Detect which cell encompasses the target text, then output its [x, y] center coordinate. 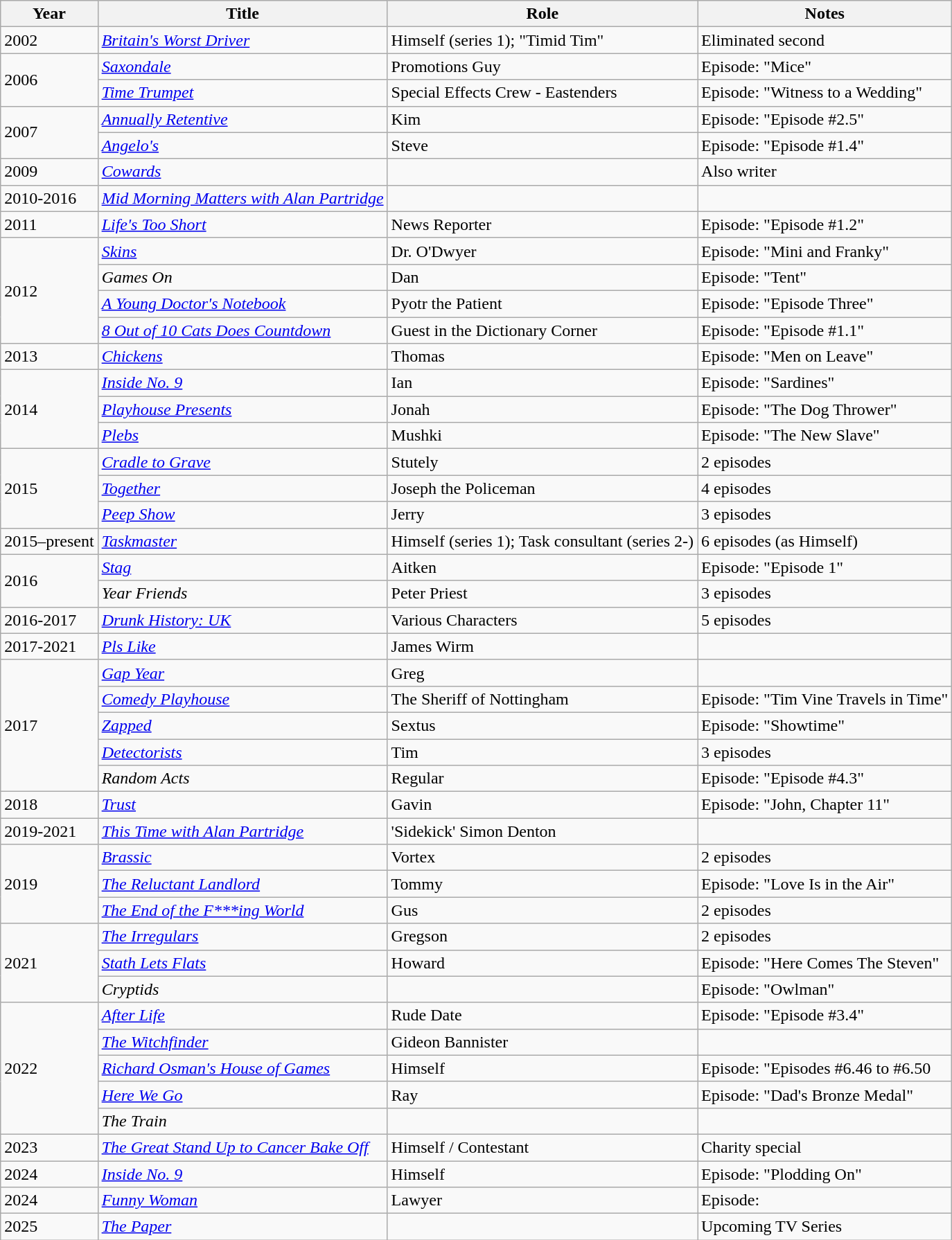
2016 [49, 581]
Episode: "Episode 1" [825, 567]
Cowards [243, 172]
Life's Too Short [243, 224]
Taskmaster [243, 541]
Episode: "Owlman" [825, 989]
2019 [49, 884]
Episode: "Showtime" [825, 725]
Promotions Guy [542, 67]
Brassic [243, 858]
Time Trumpet [243, 93]
Episode: "Episode #3.4" [825, 1016]
Greg [542, 673]
Dan [542, 277]
Annually Retentive [243, 119]
Detectorists [243, 752]
Chickens [243, 357]
2015–present [49, 541]
Episode: "Plodding On" [825, 1174]
Various Characters [542, 620]
5 episodes [825, 620]
Here We Go [243, 1095]
Episode: "Episode #1.1" [825, 330]
Regular [542, 779]
Episode: "Tim Vine Travels in Time" [825, 699]
A Young Doctor's Notebook [243, 303]
Title [243, 14]
Mushki [542, 436]
6 episodes (as Himself) [825, 541]
Episode: "Episode Three" [825, 303]
The Irregulars [243, 937]
Ray [542, 1095]
Lawyer [542, 1201]
Himself (series 1); Task consultant (series 2-) [542, 541]
Games On [243, 277]
Zapped [243, 725]
2018 [49, 805]
The Witchfinder [243, 1042]
Gavin [542, 805]
Skins [243, 251]
Episode: "Episode #4.3" [825, 779]
2011 [49, 224]
Sextus [542, 725]
2023 [49, 1147]
Ian [542, 383]
Episode: "Sardines" [825, 383]
Funny Woman [243, 1201]
2014 [49, 409]
Also writer [825, 172]
Thomas [542, 357]
Plebs [243, 436]
2009 [49, 172]
Jerry [542, 515]
Episode: "Witness to a Wedding" [825, 93]
Dr. O'Dwyer [542, 251]
Jonah [542, 409]
2007 [49, 132]
Saxondale [243, 67]
Upcoming TV Series [825, 1227]
2021 [49, 963]
2016-2017 [49, 620]
Episode: "Episode #1.2" [825, 224]
Episode: "The New Slave" [825, 436]
Episode: "Dad's Bronze Medal" [825, 1095]
Stath Lets Flats [243, 963]
Episode: "Mice" [825, 67]
2017-2021 [49, 646]
Drunk History: UK [243, 620]
The End of the F***ing World [243, 910]
2002 [49, 40]
Kim [542, 119]
Year [49, 14]
2019-2021 [49, 831]
Himself (series 1); "Timid Tim" [542, 40]
Episode: "Here Comes The Steven" [825, 963]
This Time with Alan Partridge [243, 831]
Pyotr the Patient [542, 303]
The Great Stand Up to Cancer Bake Off [243, 1147]
Gus [542, 910]
The Sheriff of Nottingham [542, 699]
Britain's Worst Driver [243, 40]
Episode: "Episodes #6.46 to #6.50 [825, 1068]
Cryptids [243, 989]
Howard [542, 963]
Gregson [542, 937]
Trust [243, 805]
2015 [49, 488]
Year Friends [243, 594]
News Reporter [542, 224]
Richard Osman's House of Games [243, 1068]
Pls Like [243, 646]
Tim [542, 752]
Episode: "Episode #1.4" [825, 145]
2010-2016 [49, 198]
Role [542, 14]
The Reluctant Landlord [243, 884]
James Wirm [542, 646]
Gideon Bannister [542, 1042]
2025 [49, 1227]
8 Out of 10 Cats Does Countdown [243, 330]
2012 [49, 290]
Notes [825, 14]
Episode: "Mini and Franky" [825, 251]
2006 [49, 80]
Special Effects Crew - Eastenders [542, 93]
Stag [243, 567]
Mid Morning Matters with Alan Partridge [243, 198]
Comedy Playhouse [243, 699]
Vortex [542, 858]
Joseph the Policeman [542, 488]
Peep Show [243, 515]
The Train [243, 1121]
Guest in the Dictionary Corner [542, 330]
4 episodes [825, 488]
Stutely [542, 462]
Tommy [542, 884]
Episode: "Men on Leave" [825, 357]
Random Acts [243, 779]
Steve [542, 145]
Episode: "John, Chapter 11" [825, 805]
Aitken [542, 567]
The Paper [243, 1227]
Rude Date [542, 1016]
Playhouse Presents [243, 409]
Peter Priest [542, 594]
Together [243, 488]
Cradle to Grave [243, 462]
Angelo's [243, 145]
Episode: [825, 1201]
2017 [49, 725]
Episode: "The Dog Thrower" [825, 409]
Episode: "Tent" [825, 277]
2013 [49, 357]
After Life [243, 1016]
Episode: "Love Is in the Air" [825, 884]
Himself / Contestant [542, 1147]
'Sidekick' Simon Denton [542, 831]
Eliminated second [825, 40]
Gap Year [243, 673]
2022 [49, 1068]
Episode: "Episode #2.5" [825, 119]
Charity special [825, 1147]
